Search for the cell housing the specified text and yield its (x, y) center coordinate. 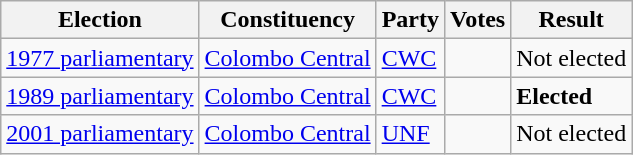
Election (100, 20)
Constituency (288, 20)
Votes (477, 20)
Party (410, 20)
1989 parliamentary (100, 96)
Result (572, 20)
1977 parliamentary (100, 58)
UNF (410, 134)
2001 parliamentary (100, 134)
Elected (572, 96)
